From the cell containing the given text, extract its center point as (x, y) coordinate. 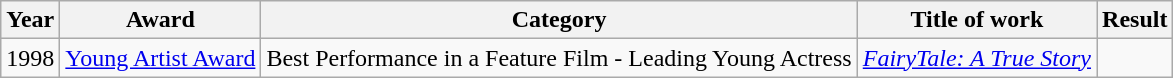
Result (1135, 20)
Category (559, 20)
Best Performance in a Feature Film - Leading Young Actress (559, 58)
Title of work (976, 20)
1998 (30, 58)
Award (160, 20)
FairyTale: A True Story (976, 58)
Young Artist Award (160, 58)
Year (30, 20)
